Provide the [x, y] coordinate of the cell's center where the given text is located.  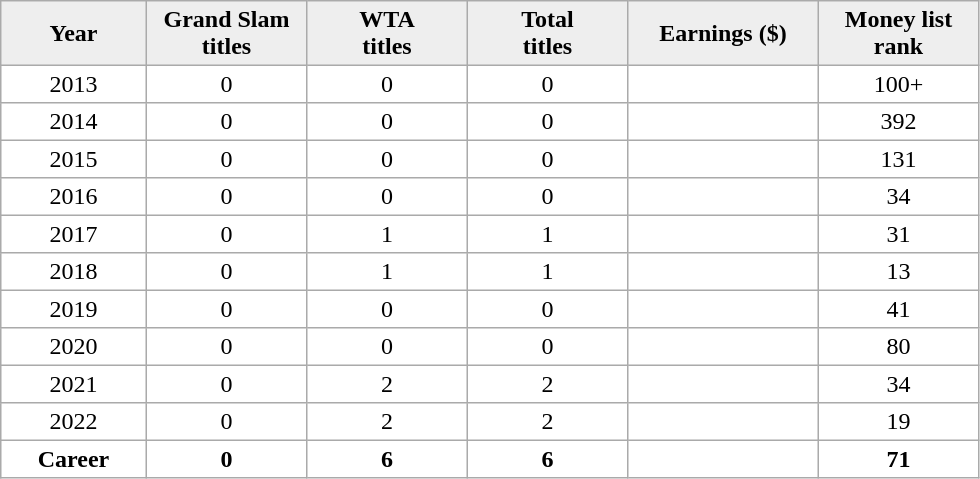
2018 [74, 272]
80 [898, 347]
41 [898, 309]
100+ [898, 84]
2017 [74, 234]
Career [74, 459]
2014 [74, 122]
2022 [74, 422]
WTA titles [387, 33]
2020 [74, 347]
392 [898, 122]
Total titles [547, 33]
Earnings ($) [723, 33]
Year [74, 33]
2013 [74, 84]
2015 [74, 159]
2021 [74, 384]
2016 [74, 197]
Money list rank [898, 33]
71 [898, 459]
131 [898, 159]
19 [898, 422]
13 [898, 272]
Grand Slam titles [226, 33]
2019 [74, 309]
31 [898, 234]
